Determine the (X, Y) coordinate at the center of the cell enclosing the given text.  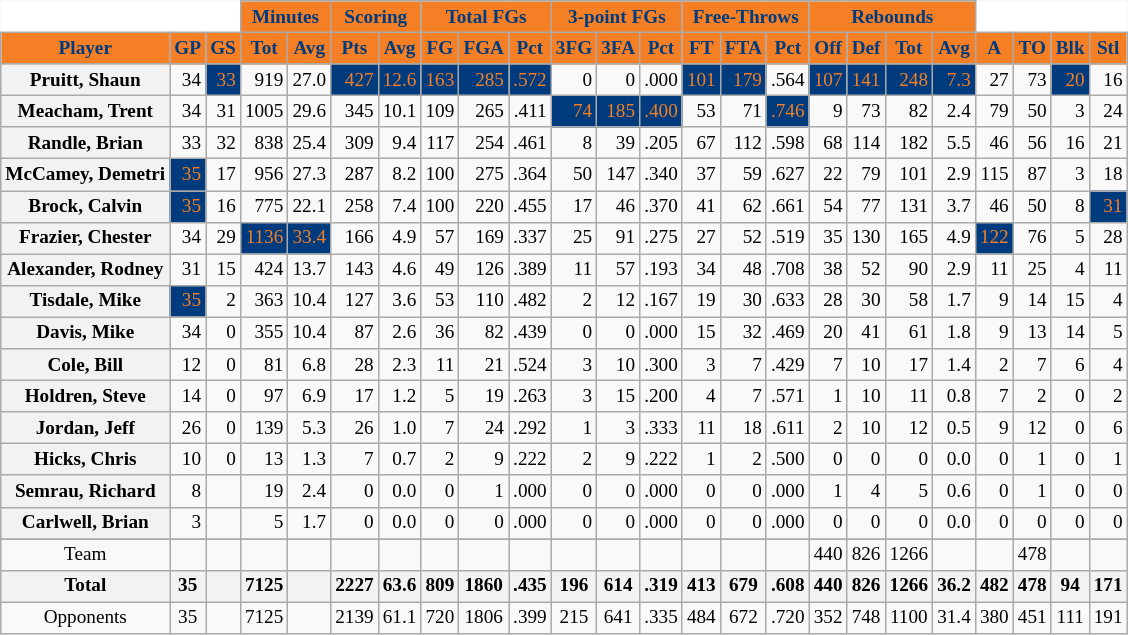
248 (909, 80)
Randle, Brian (86, 143)
59 (743, 175)
352 (828, 618)
8.2 (400, 175)
12.6 (400, 80)
Jordan, Jeff (86, 428)
363 (264, 301)
309 (355, 143)
.389 (530, 270)
94 (1070, 586)
1005 (264, 111)
254 (484, 143)
49 (440, 270)
130 (866, 238)
GS (224, 48)
2227 (355, 586)
Frazier, Chester (86, 238)
71 (743, 111)
77 (866, 206)
.572 (530, 80)
109 (440, 111)
355 (264, 333)
Player (86, 48)
182 (909, 143)
Def (866, 48)
Brock, Calvin (86, 206)
Meacham, Trent (86, 111)
413 (701, 586)
141 (866, 80)
131 (909, 206)
A (994, 48)
196 (574, 586)
91 (618, 238)
112 (743, 143)
.439 (530, 333)
Off (828, 48)
0.7 (400, 460)
.708 (788, 270)
McCamey, Demetri (86, 175)
220 (484, 206)
.435 (530, 586)
.746 (788, 111)
7.3 (954, 80)
265 (484, 111)
4.6 (400, 270)
74 (574, 111)
GP (188, 48)
215 (574, 618)
Pts (355, 48)
10.1 (400, 111)
0.8 (954, 396)
427 (355, 80)
6.8 (310, 365)
1.0 (400, 428)
0.6 (954, 491)
179 (743, 80)
484 (701, 618)
Total (86, 586)
1.3 (310, 460)
FG (440, 48)
122 (994, 238)
22 (828, 175)
Total FGs (486, 17)
Tisdale, Mike (86, 301)
919 (264, 80)
Cole, Bill (86, 365)
720 (440, 618)
275 (484, 175)
110 (484, 301)
679 (743, 586)
38 (828, 270)
Minutes (285, 17)
1.4 (954, 365)
97 (264, 396)
424 (264, 270)
115 (994, 175)
127 (355, 301)
25.4 (310, 143)
258 (355, 206)
Free-Throws (746, 17)
67 (701, 143)
.720 (788, 618)
3FA (618, 48)
.335 (662, 618)
5.5 (954, 143)
.469 (788, 333)
809 (440, 586)
31.4 (954, 618)
.564 (788, 80)
Semrau, Richard (86, 491)
111 (1070, 618)
.571 (788, 396)
TO (1032, 48)
838 (264, 143)
.611 (788, 428)
.627 (788, 175)
165 (909, 238)
3.7 (954, 206)
Opponents (86, 618)
Davis, Mike (86, 333)
.319 (662, 586)
2.6 (400, 333)
.193 (662, 270)
7.4 (400, 206)
.337 (530, 238)
191 (1108, 618)
54 (828, 206)
.292 (530, 428)
107 (828, 80)
.633 (788, 301)
1.8 (954, 333)
58 (909, 301)
1.2 (400, 396)
171 (1108, 586)
.364 (530, 175)
163 (440, 80)
.519 (788, 238)
3.6 (400, 301)
29.6 (310, 111)
1860 (484, 586)
.275 (662, 238)
.167 (662, 301)
.598 (788, 143)
36.2 (954, 586)
.340 (662, 175)
.524 (530, 365)
Hicks, Chris (86, 460)
FGA (484, 48)
13.7 (310, 270)
22.1 (310, 206)
166 (355, 238)
90 (909, 270)
1100 (909, 618)
0.5 (954, 428)
.411 (530, 111)
.263 (530, 396)
27.3 (310, 175)
.455 (530, 206)
117 (440, 143)
126 (484, 270)
9.4 (400, 143)
Stl (1108, 48)
62 (743, 206)
147 (618, 175)
.661 (788, 206)
63.6 (400, 586)
Carlwell, Brian (86, 523)
2139 (355, 618)
482 (994, 586)
61.1 (400, 618)
29 (224, 238)
Scoring (376, 17)
.200 (662, 396)
.400 (662, 111)
5.3 (310, 428)
37 (701, 175)
3FG (574, 48)
380 (994, 618)
.399 (530, 618)
Holdren, Steve (86, 396)
33.4 (310, 238)
614 (618, 586)
451 (1032, 618)
3-point FGs (616, 17)
.461 (530, 143)
345 (355, 111)
.482 (530, 301)
1136 (264, 238)
.205 (662, 143)
.300 (662, 365)
.429 (788, 365)
27.0 (310, 80)
61 (909, 333)
39 (618, 143)
.608 (788, 586)
641 (618, 618)
.500 (788, 460)
2.3 (400, 365)
.333 (662, 428)
36 (440, 333)
6.9 (310, 396)
672 (743, 618)
139 (264, 428)
Alexander, Rodney (86, 270)
FTA (743, 48)
114 (866, 143)
56 (1032, 143)
285 (484, 80)
Pruitt, Shaun (86, 80)
Team (86, 554)
143 (355, 270)
81 (264, 365)
.370 (662, 206)
956 (264, 175)
1806 (484, 618)
748 (866, 618)
Blk (1070, 48)
48 (743, 270)
775 (264, 206)
FT (701, 48)
169 (484, 238)
Rebounds (892, 17)
68 (828, 143)
287 (355, 175)
76 (1032, 238)
185 (618, 111)
